Identify which cell holds the provided text, then report its (x, y) central coordinate. 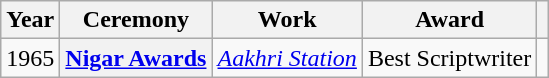
Best Scriptwriter (449, 58)
1965 (30, 58)
Award (449, 20)
Work (287, 20)
Ceremony (136, 20)
Nigar Awards (136, 58)
Year (30, 20)
Aakhri Station (287, 58)
